For the text-containing cell, return its midpoint in (x, y) coordinate format. 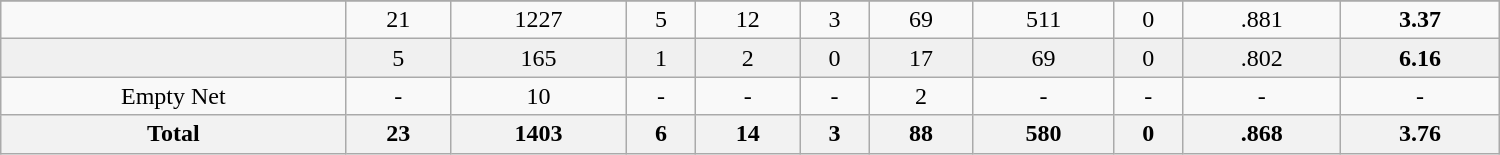
3.76 (1420, 134)
88 (922, 134)
.881 (1262, 20)
Empty Net (174, 96)
165 (538, 58)
1 (662, 58)
580 (1043, 134)
.802 (1262, 58)
21 (398, 20)
14 (748, 134)
12 (748, 20)
23 (398, 134)
3.37 (1420, 20)
6.16 (1420, 58)
10 (538, 96)
.868 (1262, 134)
6 (662, 134)
1227 (538, 20)
17 (922, 58)
Total (174, 134)
1403 (538, 134)
511 (1043, 20)
